Identify which cell holds the provided text, then report its [X, Y] central coordinate. 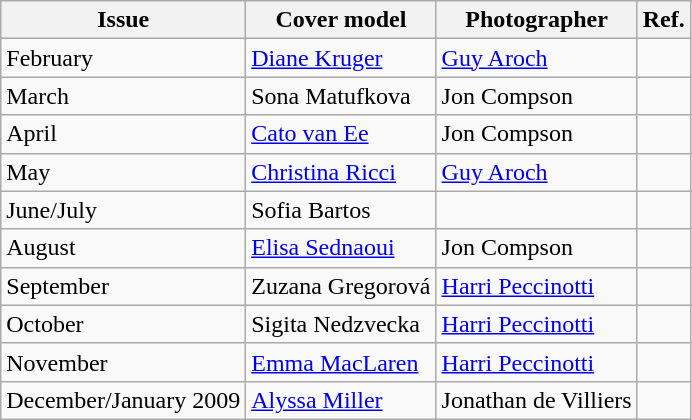
May [124, 172]
Cato van Ee [341, 134]
Sigita Nedzvecka [341, 324]
August [124, 248]
December/January 2009 [124, 400]
Photographer [536, 20]
Issue [124, 20]
Elisa Sednaoui [341, 248]
September [124, 286]
Sona Matufkova [341, 96]
October [124, 324]
Cover model [341, 20]
Jonathan de Villiers [536, 400]
Zuzana Gregorová [341, 286]
June/July [124, 210]
Ref. [664, 20]
Alyssa Miller [341, 400]
November [124, 362]
Christina Ricci [341, 172]
Sofia Bartos [341, 210]
Diane Kruger [341, 58]
Emma MacLaren [341, 362]
February [124, 58]
March [124, 96]
April [124, 134]
